Pinpoint the cell where the given text exists, returning its (x, y) midpoint coordinate. 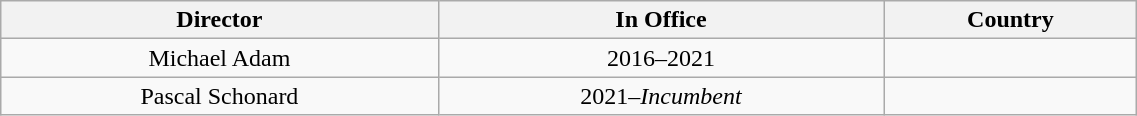
2021–Incumbent (661, 96)
Pascal Schonard (220, 96)
Michael Adam (220, 58)
Director (220, 20)
2016–2021 (661, 58)
In Office (661, 20)
Country (1010, 20)
